Provide the (x, y) coordinate of the cell's center where the given text is located.  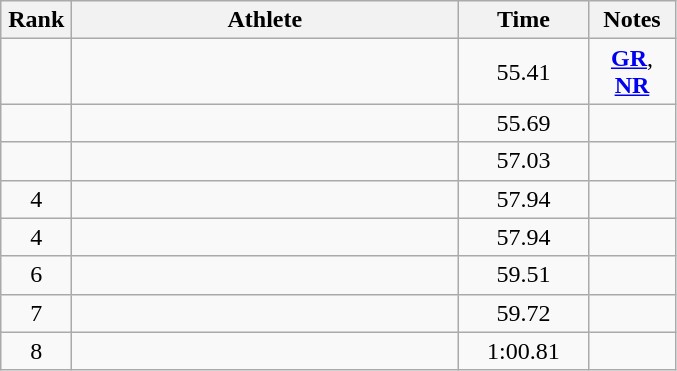
59.51 (524, 275)
8 (36, 351)
1:00.81 (524, 351)
59.72 (524, 313)
GR, NR (632, 72)
6 (36, 275)
Notes (632, 20)
55.69 (524, 123)
Time (524, 20)
55.41 (524, 72)
Rank (36, 20)
57.03 (524, 161)
Athlete (265, 20)
7 (36, 313)
